Detect which cell encompasses the target text, then output its (X, Y) center coordinate. 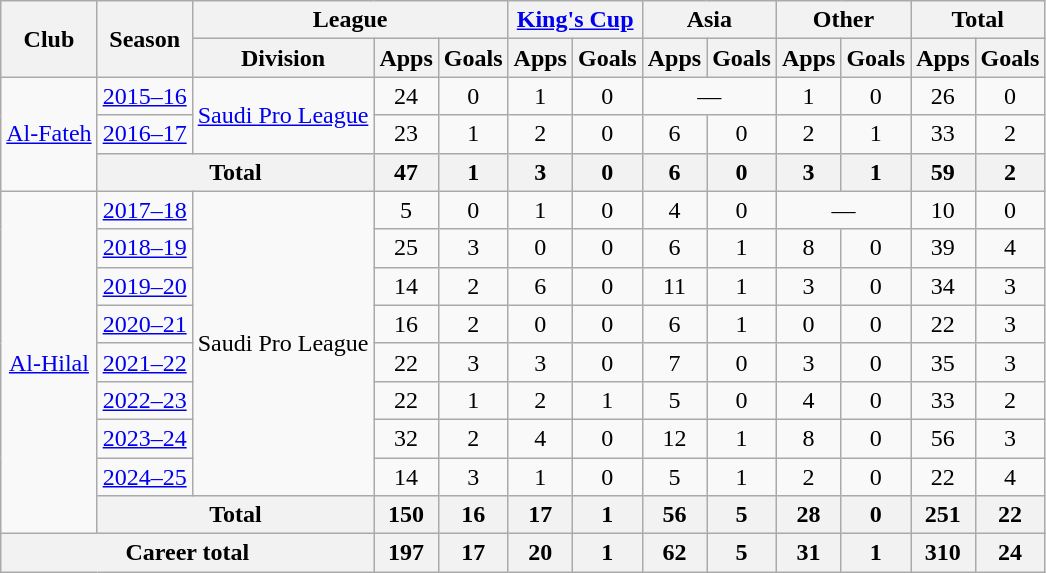
62 (674, 553)
20 (540, 553)
31 (808, 553)
Asia (709, 20)
12 (674, 438)
King's Cup (575, 20)
150 (406, 515)
2019–20 (144, 286)
Al-Fateh (49, 134)
28 (808, 515)
25 (406, 248)
2023–24 (144, 438)
Career total (188, 553)
2022–23 (144, 400)
310 (943, 553)
2018–19 (144, 248)
34 (943, 286)
Other (843, 20)
Season (144, 39)
26 (943, 96)
2024–25 (144, 477)
197 (406, 553)
7 (674, 362)
2020–21 (144, 324)
Division (283, 58)
59 (943, 172)
League (350, 20)
47 (406, 172)
2021–22 (144, 362)
39 (943, 248)
10 (943, 210)
Al-Hilal (49, 362)
32 (406, 438)
2015–16 (144, 96)
11 (674, 286)
2016–17 (144, 134)
251 (943, 515)
35 (943, 362)
2017–18 (144, 210)
23 (406, 134)
Club (49, 39)
